Pinpoint the cell where the given text exists, returning its (x, y) midpoint coordinate. 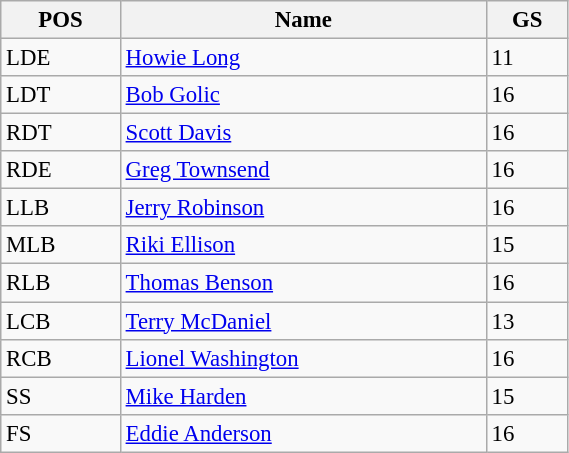
MLB (61, 245)
Bob Golic (303, 95)
Mike Harden (303, 396)
FS (61, 433)
Riki Ellison (303, 245)
RDE (61, 170)
SS (61, 396)
Thomas Benson (303, 283)
LLB (61, 208)
RLB (61, 283)
Greg Townsend (303, 170)
RDT (61, 133)
Scott Davis (303, 133)
Howie Long (303, 58)
Name (303, 20)
RCB (61, 358)
LCB (61, 321)
LDE (61, 58)
Terry McDaniel (303, 321)
GS (527, 20)
11 (527, 58)
Lionel Washington (303, 358)
POS (61, 20)
LDT (61, 95)
Jerry Robinson (303, 208)
Eddie Anderson (303, 433)
13 (527, 321)
